Return the [x, y] coordinate for the center point of the cell that contains the specified text.  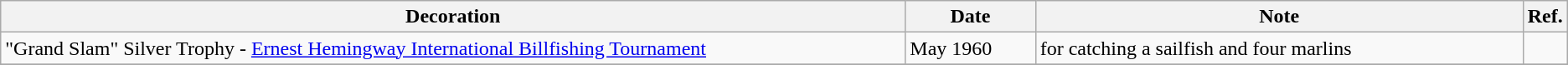
May 1960 [970, 48]
for catching a sailfish and four marlins [1279, 48]
Decoration [453, 17]
Ref. [1545, 17]
"Grand Slam" Silver Trophy - Ernest Hemingway International Billfishing Tournament [453, 48]
Note [1279, 17]
Date [970, 17]
